Return [x, y] of the center of cell containing provided text 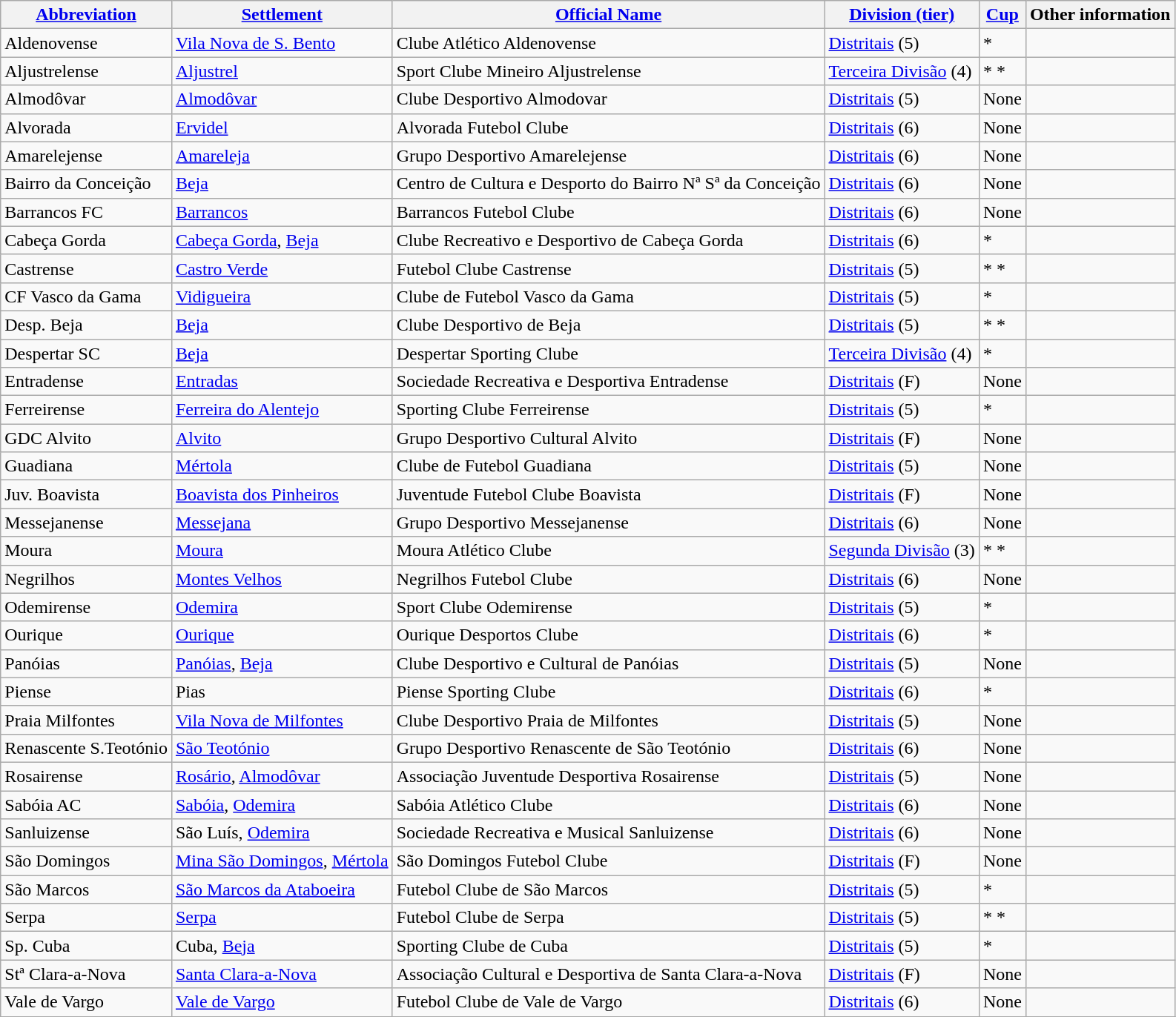
Messejanense [86, 523]
Grupo Desportivo Messejanense [608, 523]
Futebol Clube de Vale de Vargo [608, 1002]
Vidigueira [282, 297]
Renascente S.Teotónio [86, 748]
Sabóia, Odemira [282, 804]
Amareleja [282, 156]
Abbreviation [86, 15]
Sociedade Recreativa e Desportiva Entradense [608, 382]
Castro Verde [282, 268]
Cabeça Gorda [86, 240]
Negrilhos [86, 579]
Desp. Beja [86, 325]
Alvito [282, 438]
Official Name [608, 15]
Vila Nova de Milfontes [282, 720]
Barrancos [282, 212]
Clube de Futebol Vasco da Gama [608, 297]
Sabóia Atlético Clube [608, 804]
Cabeça Gorda, Beja [282, 240]
Panóias, Beja [282, 663]
Grupo Desportivo Cultural Alvito [608, 438]
Santa Clara-a-Nova [282, 974]
Clube Desportivo Almodovar [608, 99]
Despertar Sporting Clube [608, 354]
Sporting Clube de Cuba [608, 946]
Ferreira do Alentejo [282, 410]
Moura Atlético Clube [608, 551]
Aljustrel [282, 71]
Barrancos Futebol Clube [608, 212]
Sport Clube Odemirense [608, 607]
Piense [86, 692]
Ervidel [282, 127]
Cuba, Beja [282, 946]
Pias [282, 692]
Clube Desportivo e Cultural de Panóias [608, 663]
São Luís, Odemira [282, 833]
Piense Sporting Clube [608, 692]
Sociedade Recreativa e Musical Sanluizense [608, 833]
Odemirense [86, 607]
São Domingos Futebol Clube [608, 861]
Sanluizense [86, 833]
Barrancos FC [86, 212]
Juv. Boavista [86, 494]
Juventude Futebol Clube Boavista [608, 494]
Rosairense [86, 776]
Sport Clube Mineiro Aljustrelense [608, 71]
Associação Juventude Desportiva Rosairense [608, 776]
Alvorada [86, 127]
Alvorada Futebol Clube [608, 127]
Grupo Desportivo Amarelejense [608, 156]
Segunda Divisão (3) [902, 551]
Futebol Clube de Serpa [608, 918]
São Marcos [86, 890]
Guadiana [86, 466]
Entradense [86, 382]
Sp. Cuba [86, 946]
Division (tier) [902, 15]
Vila Nova de S. Bento [282, 43]
Grupo Desportivo Renascente de São Teotónio [608, 748]
Rosário, Almodôvar [282, 776]
Odemira [282, 607]
Cup [1002, 15]
Sabóia AC [86, 804]
Ferreirense [86, 410]
São Marcos da Ataboeira [282, 890]
Aljustrelense [86, 71]
Negrilhos Futebol Clube [608, 579]
Boavista dos Pinheiros [282, 494]
CF Vasco da Gama [86, 297]
Despertar SC [86, 354]
Stª Clara-a-Nova [86, 974]
GDC Alvito [86, 438]
Futebol Clube de São Marcos [608, 890]
Clube Atlético Aldenovense [608, 43]
Clube Desportivo de Beja [608, 325]
Clube Desportivo Praia de Milfontes [608, 720]
Associação Cultural e Desportiva de Santa Clara-a-Nova [608, 974]
Entradas [282, 382]
Bairro da Conceição [86, 184]
Castrense [86, 268]
Clube Recreativo e Desportivo de Cabeça Gorda [608, 240]
Aldenovense [86, 43]
Amarelejense [86, 156]
Settlement [282, 15]
Futebol Clube Castrense [608, 268]
Sporting Clube Ferreirense [608, 410]
São Domingos [86, 861]
Montes Velhos [282, 579]
Ourique Desportos Clube [608, 635]
Clube de Futebol Guadiana [608, 466]
Panóias [86, 663]
Centro de Cultura e Desporto do Bairro Nª Sª da Conceição [608, 184]
Mértola [282, 466]
Other information [1100, 15]
Mina São Domingos, Mértola [282, 861]
São Teotónio [282, 748]
Messejana [282, 523]
Praia Milfontes [86, 720]
